For the text-containing cell, return its midpoint in (X, Y) coordinate format. 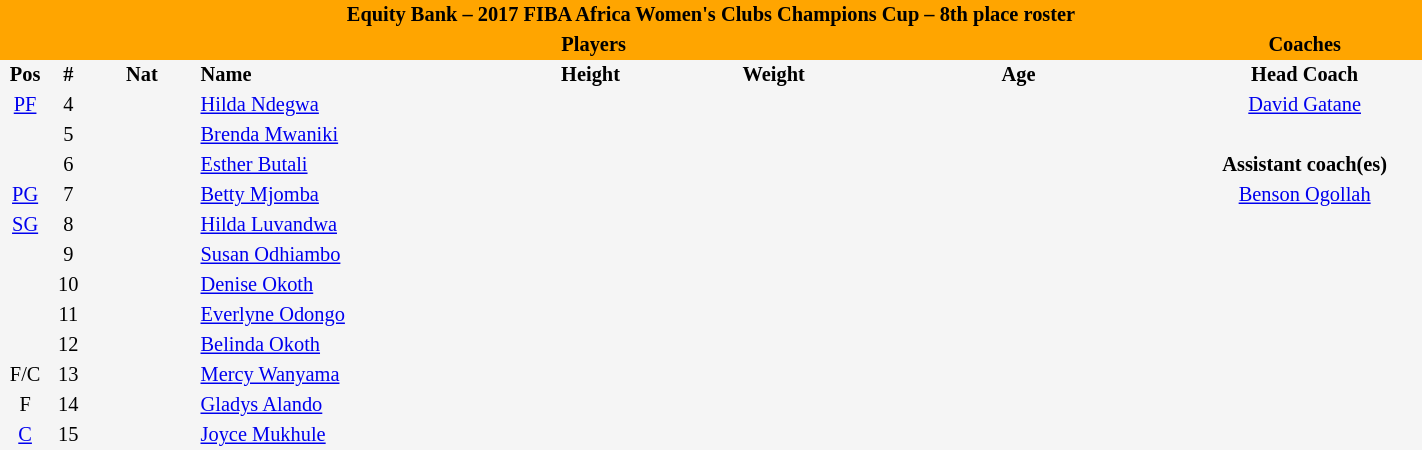
11 (68, 315)
Everlyne Odongo (341, 315)
Players (594, 45)
F/C (25, 375)
Assistant coach(es) (1304, 165)
12 (68, 345)
Weight (774, 75)
10 (68, 285)
4 (68, 105)
# (68, 75)
Belinda Okoth (341, 345)
Equity Bank – 2017 FIBA Africa Women's Clubs Champions Cup – 8th place roster (711, 15)
Name (341, 75)
Denise Okoth (341, 285)
SG (25, 225)
Brenda Mwaniki (341, 135)
Head Coach (1304, 75)
Hilda Luvandwa (341, 225)
PG (25, 195)
6 (68, 165)
Betty Mjomba (341, 195)
Height (591, 75)
Susan Odhiambo (341, 255)
Mercy Wanyama (341, 375)
Gladys Alando (341, 405)
8 (68, 225)
15 (68, 435)
Hilda Ndegwa (341, 105)
Age (1018, 75)
C (25, 435)
9 (68, 255)
13 (68, 375)
Pos (25, 75)
14 (68, 405)
F (25, 405)
David Gatane (1304, 105)
Nat (142, 75)
7 (68, 195)
Joyce Mukhule (341, 435)
PF (25, 105)
5 (68, 135)
Benson Ogollah (1304, 195)
Coaches (1304, 45)
Esther Butali (341, 165)
